Scan for the cell matching the given text and deliver its (X, Y) coordinate at center. 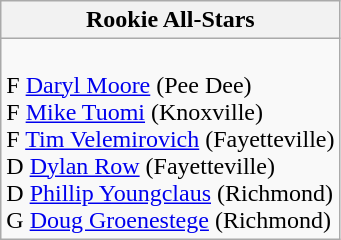
Rookie All-Stars (170, 20)
